For the text-containing cell, return its midpoint in [X, Y] coordinate format. 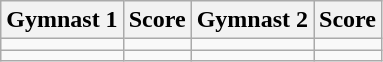
Gymnast 2 [252, 20]
Gymnast 1 [62, 20]
